From the cell containing the given text, extract its center point as (x, y) coordinate. 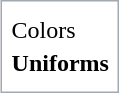
Colors (56, 30)
Uniforms (60, 63)
